Determine the [x, y] coordinate at the center of the cell enclosing the given text.  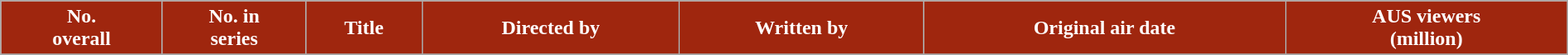
No. overall [82, 28]
Original air date [1105, 28]
AUS viewers (million) [1426, 28]
Written by [801, 28]
No. inseries [233, 28]
Title [364, 28]
Directed by [551, 28]
